Provide the (x, y) coordinate of the cell's center where the given text is located.  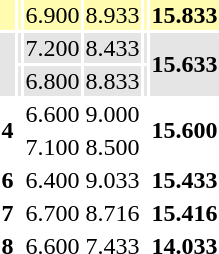
7 (8, 213)
6 (8, 180)
8.833 (112, 81)
15.833 (184, 15)
6.700 (52, 213)
15.416 (184, 213)
7.200 (52, 48)
6.400 (52, 180)
8.433 (112, 48)
9.000 (112, 114)
15.600 (184, 130)
4 (8, 130)
7.100 (52, 147)
15.433 (184, 180)
15.633 (184, 64)
9.033 (112, 180)
8.933 (112, 15)
6.800 (52, 81)
6.600 (52, 114)
8.500 (112, 147)
8.716 (112, 213)
6.900 (52, 15)
